From the cell containing the given text, extract its center point as [x, y] coordinate. 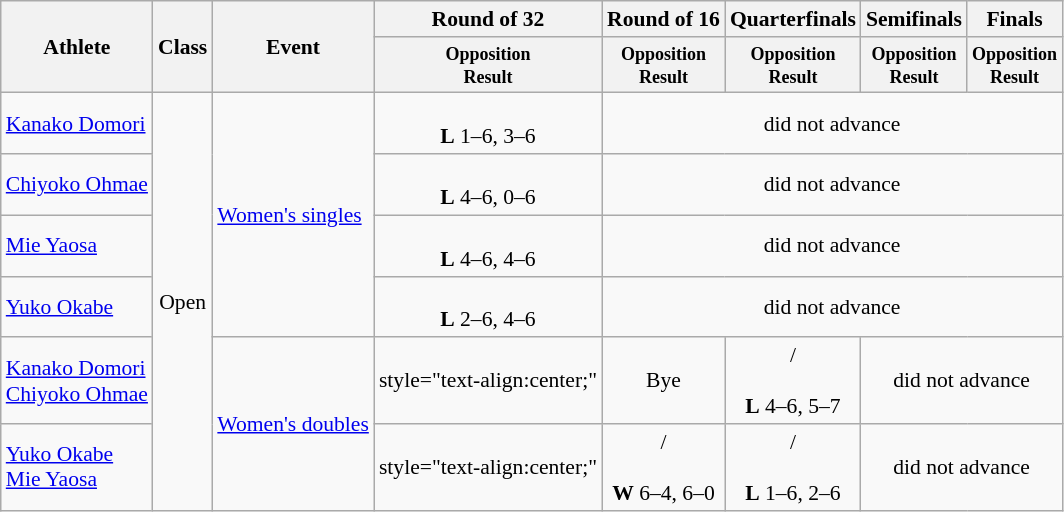
Semifinals [914, 19]
Women's doubles [293, 424]
Kanako Domori Chiyoko Ohmae [77, 382]
L 4–6, 4–6 [488, 246]
/ W 6–4, 6–0 [664, 468]
Yuko Okabe [77, 306]
Class [182, 47]
Open [182, 302]
Yuko Okabe Mie Yaosa [77, 468]
Chiyoko Ohmae [77, 184]
Mie Yaosa [77, 246]
Finals [1014, 19]
Round of 32 [488, 19]
Athlete [77, 47]
Women's singles [293, 215]
L 1–6, 3–6 [488, 124]
Kanako Domori [77, 124]
Quarterfinals [793, 19]
Bye [664, 382]
Round of 16 [664, 19]
L 4–6, 0–6 [488, 184]
Event [293, 47]
/ L 4–6, 5–7 [793, 382]
/ L 1–6, 2–6 [793, 468]
L 2–6, 4–6 [488, 306]
